Locate the cell with the specified text and output its [x, y] center coordinate. 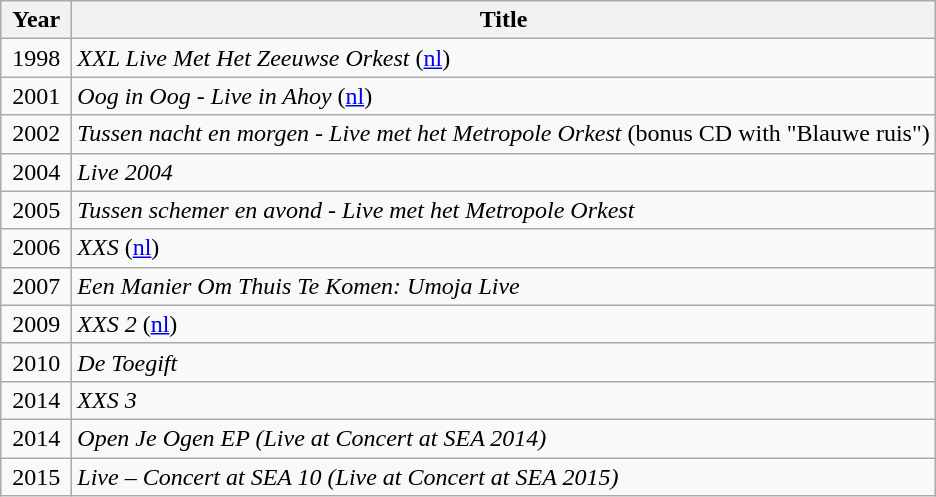
1998 [36, 58]
2002 [36, 134]
Tussen schemer en avond - Live met het Metropole Orkest [504, 210]
2001 [36, 96]
XXS (nl) [504, 248]
2004 [36, 172]
Year [36, 20]
2007 [36, 286]
Open Je Ogen EP (Live at Concert at SEA 2014) [504, 438]
2006 [36, 248]
XXS 2 (nl) [504, 324]
2015 [36, 477]
Oog in Oog - Live in Ahoy (nl) [504, 96]
Live – Concert at SEA 10 (Live at Concert at SEA 2015) [504, 477]
De Toegift [504, 362]
Tussen nacht en morgen - Live met het Metropole Orkest (bonus CD with "Blauwe ruis") [504, 134]
2009 [36, 324]
2010 [36, 362]
Een Manier Om Thuis Te Komen: Umoja Live [504, 286]
XXL Live Met Het Zeeuwse Orkest (nl) [504, 58]
XXS 3 [504, 400]
Title [504, 20]
Live 2004 [504, 172]
2005 [36, 210]
